Find where the given text appears and provide that cell's center as (x, y) coordinate. 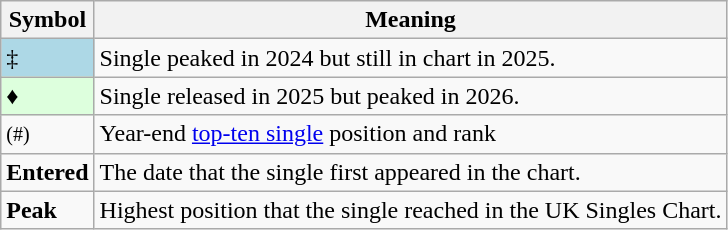
‡ (48, 58)
♦ (48, 96)
The date that the single first appeared in the chart. (410, 172)
Single released in 2025 but peaked in 2026. (410, 96)
Meaning (410, 20)
(#) (48, 134)
Entered (48, 172)
Symbol (48, 20)
Peak (48, 210)
Highest position that the single reached in the UK Singles Chart. (410, 210)
Year-end top-ten single position and rank (410, 134)
Single peaked in 2024 but still in chart in 2025. (410, 58)
